Return the [X, Y] coordinate for the center point of the cell that contains the specified text.  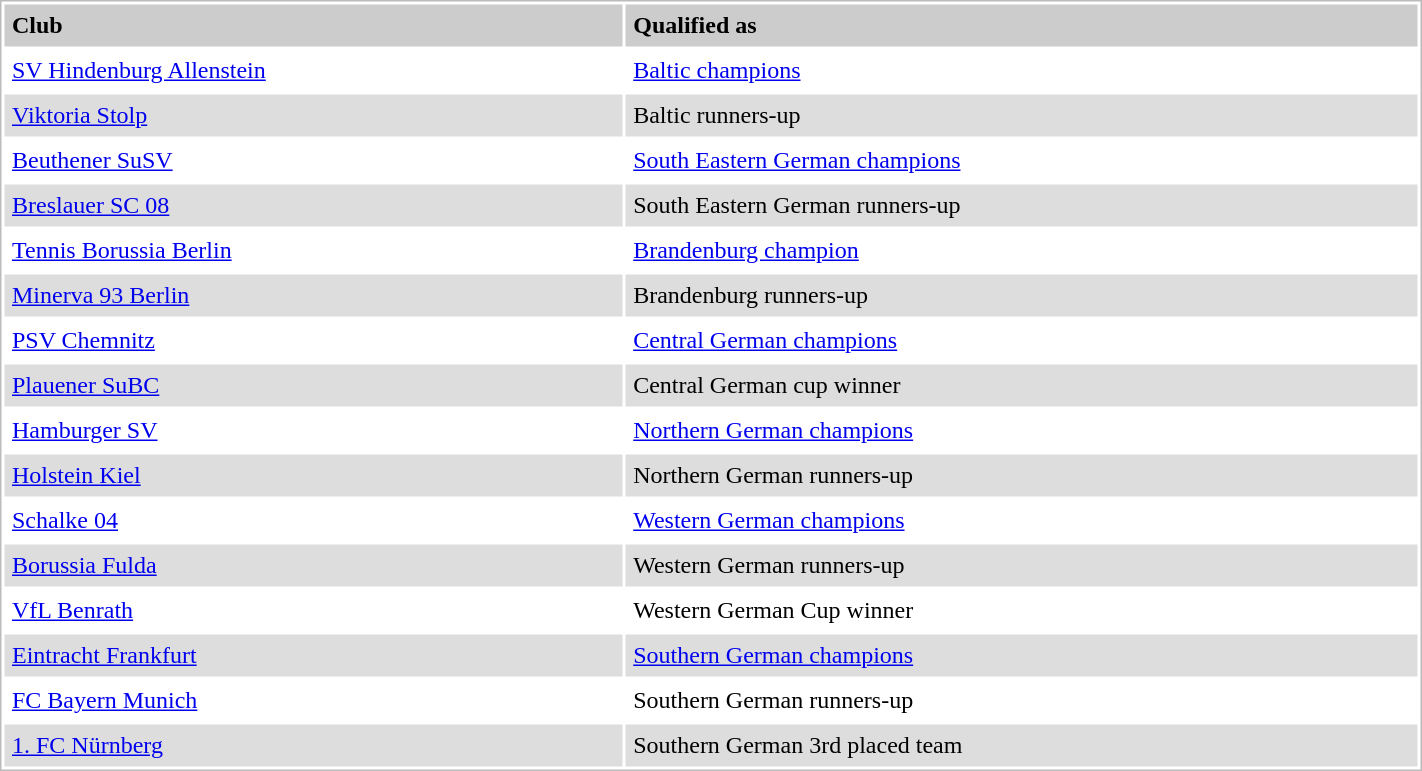
Qualified as [1022, 25]
VfL Benrath [313, 611]
Southern German champions [1022, 655]
Southern German runners-up [1022, 701]
Western German runners-up [1022, 565]
Viktoria Stolp [313, 115]
Central German champions [1022, 341]
Central German cup winner [1022, 385]
Baltic runners-up [1022, 115]
Breslauer SC 08 [313, 205]
South Eastern German runners-up [1022, 205]
Southern German 3rd placed team [1022, 745]
Beuthener SuSV [313, 161]
South Eastern German champions [1022, 161]
Tennis Borussia Berlin [313, 251]
Holstein Kiel [313, 475]
1. FC Nürnberg [313, 745]
Brandenburg runners-up [1022, 295]
Club [313, 25]
FC Bayern Munich [313, 701]
Minerva 93 Berlin [313, 295]
Northern German champions [1022, 431]
Borussia Fulda [313, 565]
Western German Cup winner [1022, 611]
Brandenburg champion [1022, 251]
Plauener SuBC [313, 385]
Schalke 04 [313, 521]
Eintracht Frankfurt [313, 655]
SV Hindenburg Allenstein [313, 71]
PSV Chemnitz [313, 341]
Baltic champions [1022, 71]
Western German champions [1022, 521]
Hamburger SV [313, 431]
Northern German runners-up [1022, 475]
